Find where the given text appears and provide that cell's center as [x, y] coordinate. 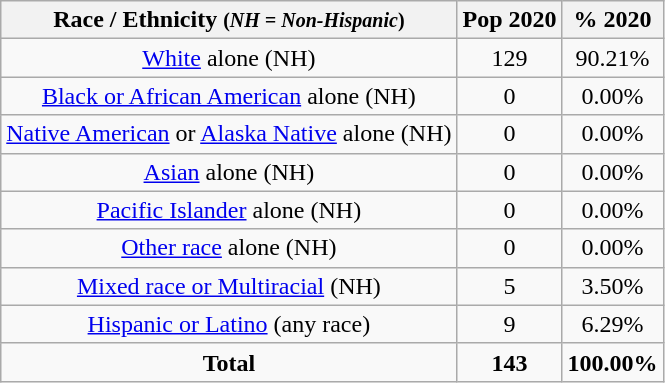
Black or African American alone (NH) [229, 96]
129 [510, 58]
Asian alone (NH) [229, 172]
100.00% [612, 362]
3.50% [612, 286]
% 2020 [612, 20]
White alone (NH) [229, 58]
Hispanic or Latino (any race) [229, 324]
Race / Ethnicity (NH = Non-Hispanic) [229, 20]
Pop 2020 [510, 20]
Native American or Alaska Native alone (NH) [229, 134]
143 [510, 362]
90.21% [612, 58]
6.29% [612, 324]
9 [510, 324]
Pacific Islander alone (NH) [229, 210]
Mixed race or Multiracial (NH) [229, 286]
5 [510, 286]
Other race alone (NH) [229, 248]
Total [229, 362]
